Extract the [X, Y] coordinate from the center of the cell holding the provided text.  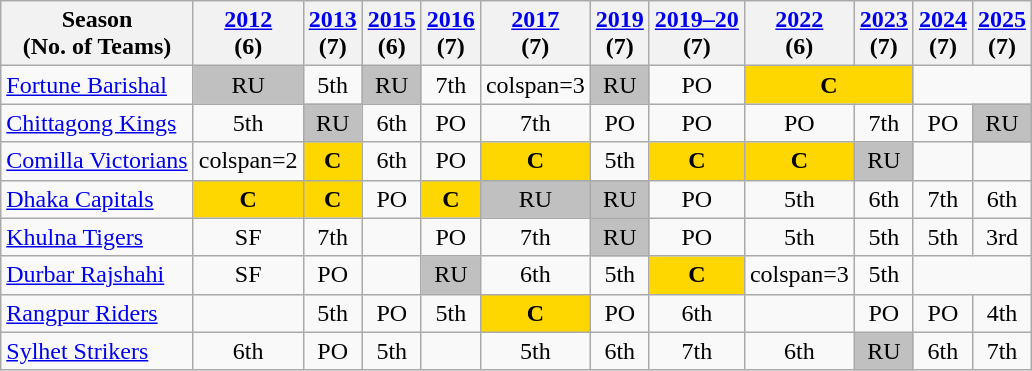
2024(7) [942, 34]
Chittagong Kings [97, 123]
2023(7) [884, 34]
Sylhet Strikers [97, 351]
Dhaka Capitals [97, 199]
colspan=2 [248, 161]
Comilla Victorians [97, 161]
2019–20(7) [696, 34]
2013(7) [332, 34]
Khulna Tigers [97, 237]
2025(7) [1002, 34]
4th [1002, 313]
2015(6) [392, 34]
3rd [1002, 237]
Season(No. of Teams) [97, 34]
2019(7) [620, 34]
Fortune Barishal [97, 85]
2012(6) [248, 34]
Rangpur Riders [97, 313]
Durbar Rajshahi [97, 275]
2017(7) [535, 34]
2022(6) [799, 34]
2016(7) [450, 34]
